Return the (x, y) coordinate for the center point of the cell that contains the specified text.  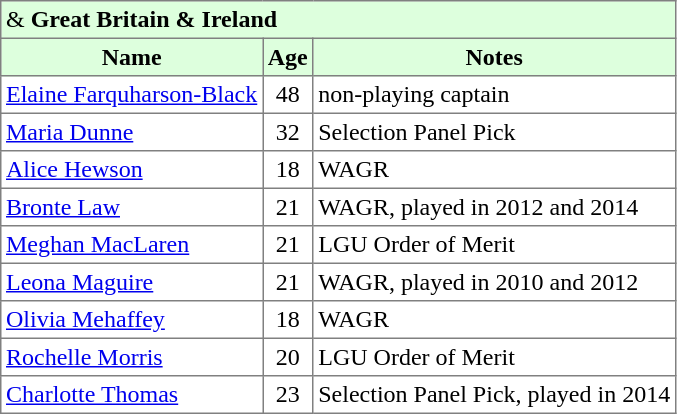
48 (287, 95)
& Great Britain & Ireland (338, 20)
32 (287, 132)
Bronte Law (132, 207)
20 (287, 357)
Name (132, 57)
Notes (494, 57)
Rochelle Morris (132, 357)
Maria Dunne (132, 132)
Age (287, 57)
Olivia Mehaffey (132, 320)
Alice Hewson (132, 170)
WAGR, played in 2010 and 2012 (494, 282)
WAGR, played in 2012 and 2014 (494, 207)
23 (287, 395)
Charlotte Thomas (132, 395)
non-playing captain (494, 95)
Meghan MacLaren (132, 245)
Elaine Farquharson-Black (132, 95)
Selection Panel Pick, played in 2014 (494, 395)
Selection Panel Pick (494, 132)
Leona Maguire (132, 282)
